Return [x, y] of the center of cell containing provided text 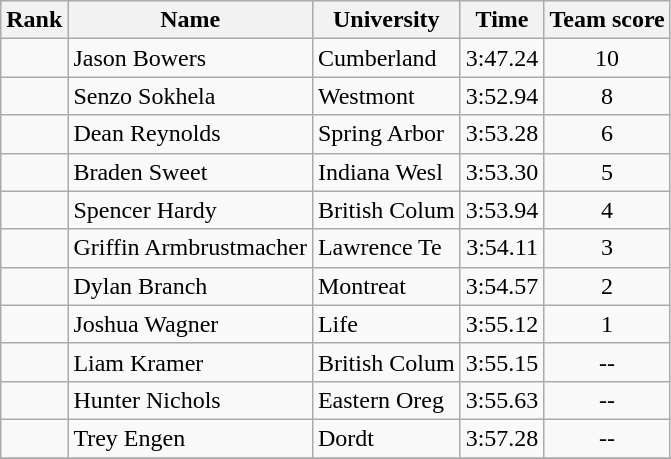
Team score [607, 20]
3:55.15 [502, 362]
3:53.28 [502, 134]
3:54.11 [502, 248]
6 [607, 134]
3:55.12 [502, 324]
3:57.28 [502, 438]
1 [607, 324]
5 [607, 172]
4 [607, 210]
Hunter Nichols [190, 400]
Montreat [386, 286]
3:47.24 [502, 58]
University [386, 20]
Lawrence Te [386, 248]
2 [607, 286]
10 [607, 58]
Dean Reynolds [190, 134]
3:55.63 [502, 400]
3:53.94 [502, 210]
Westmont [386, 96]
Spring Arbor [386, 134]
Indiana Wesl [386, 172]
Time [502, 20]
Senzo Sokhela [190, 96]
Dordt [386, 438]
3 [607, 248]
3:52.94 [502, 96]
Life [386, 324]
Griffin Armbrustmacher [190, 248]
Name [190, 20]
Spencer Hardy [190, 210]
Jason Bowers [190, 58]
3:53.30 [502, 172]
3:54.57 [502, 286]
Liam Kramer [190, 362]
Dylan Branch [190, 286]
Rank [34, 20]
Eastern Oreg [386, 400]
Joshua Wagner [190, 324]
Cumberland [386, 58]
8 [607, 96]
Braden Sweet [190, 172]
Trey Engen [190, 438]
